Find where the given text appears and provide that cell's center as [X, Y] coordinate. 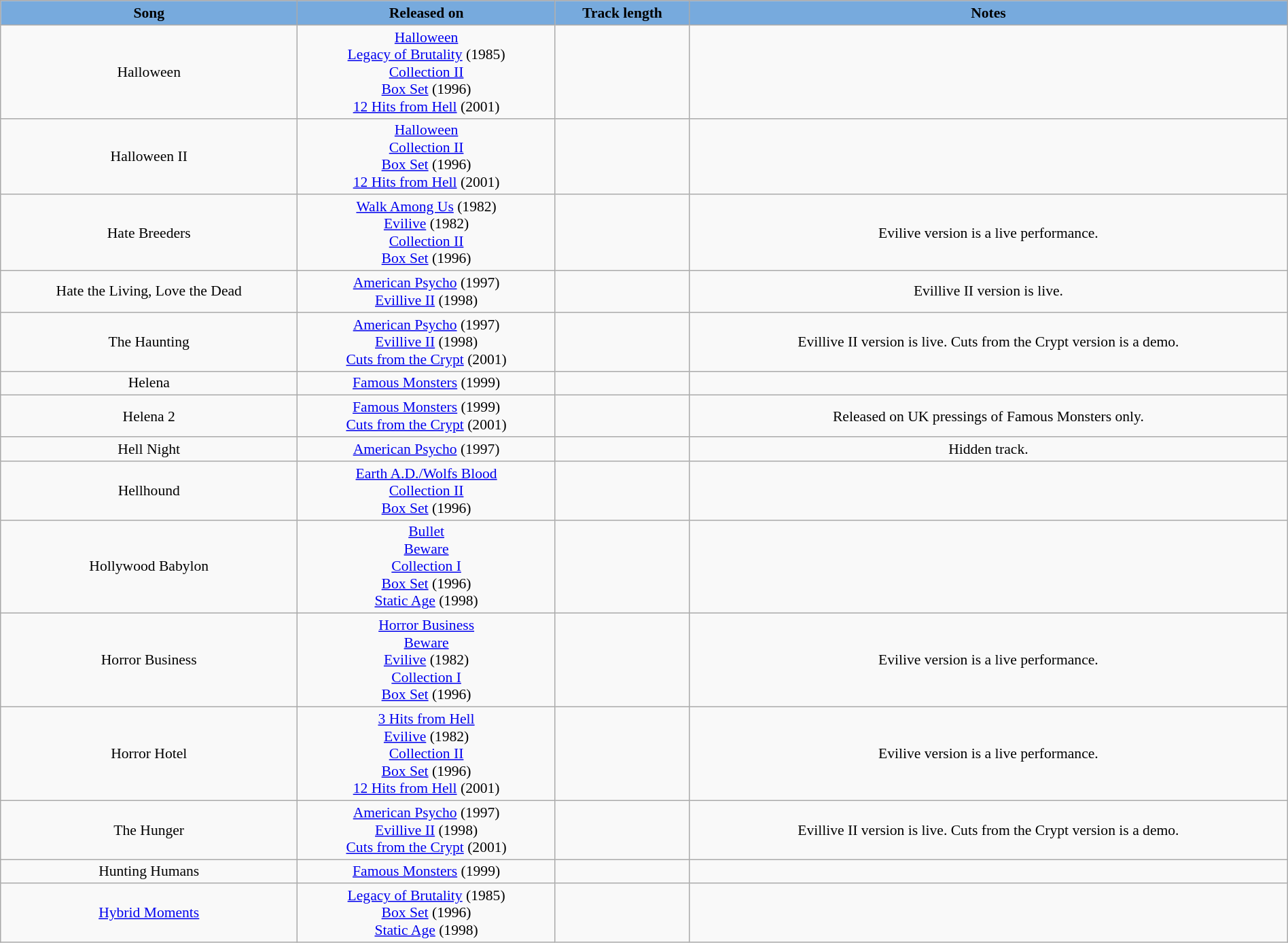
Hybrid Moments [149, 913]
Legacy of Brutality (1985)Box Set (1996)Static Age (1998) [427, 913]
The Haunting [149, 341]
Hollywood Babylon [149, 567]
Hidden track. [989, 449]
Famous Monsters (1999)Cuts from the Crypt (2001) [427, 416]
Walk Among Us (1982)Evilive (1982)Collection IIBox Set (1996) [427, 232]
Released on UK pressings of Famous Monsters only. [989, 416]
Horror Business [149, 660]
Halloween II [149, 156]
American Psycho (1997)Evillive II (1998) [427, 291]
The Hunger [149, 830]
Helena [149, 383]
Earth A.D./Wolfs BloodCollection IIBox Set (1996) [427, 491]
American Psycho (1997) [427, 449]
Helena 2 [149, 416]
Evillive II version is live. [989, 291]
Halloween [149, 71]
3 Hits from HellEvilive (1982)Collection IIBox Set (1996)12 Hits from Hell (2001) [427, 753]
Track length [622, 13]
Hellhound [149, 491]
Hate the Living, Love the Dead [149, 291]
HalloweenCollection IIBox Set (1996)12 Hits from Hell (2001) [427, 156]
HalloweenLegacy of Brutality (1985)Collection IIBox Set (1996)12 Hits from Hell (2001) [427, 71]
Hell Night [149, 449]
Hate Breeders [149, 232]
BulletBewareCollection IBox Set (1996)Static Age (1998) [427, 567]
Horror Hotel [149, 753]
Released on [427, 13]
Hunting Humans [149, 871]
Notes [989, 13]
Song [149, 13]
Horror BusinessBewareEvilive (1982)Collection IBox Set (1996) [427, 660]
